Search for the cell housing the specified text and yield its (x, y) center coordinate. 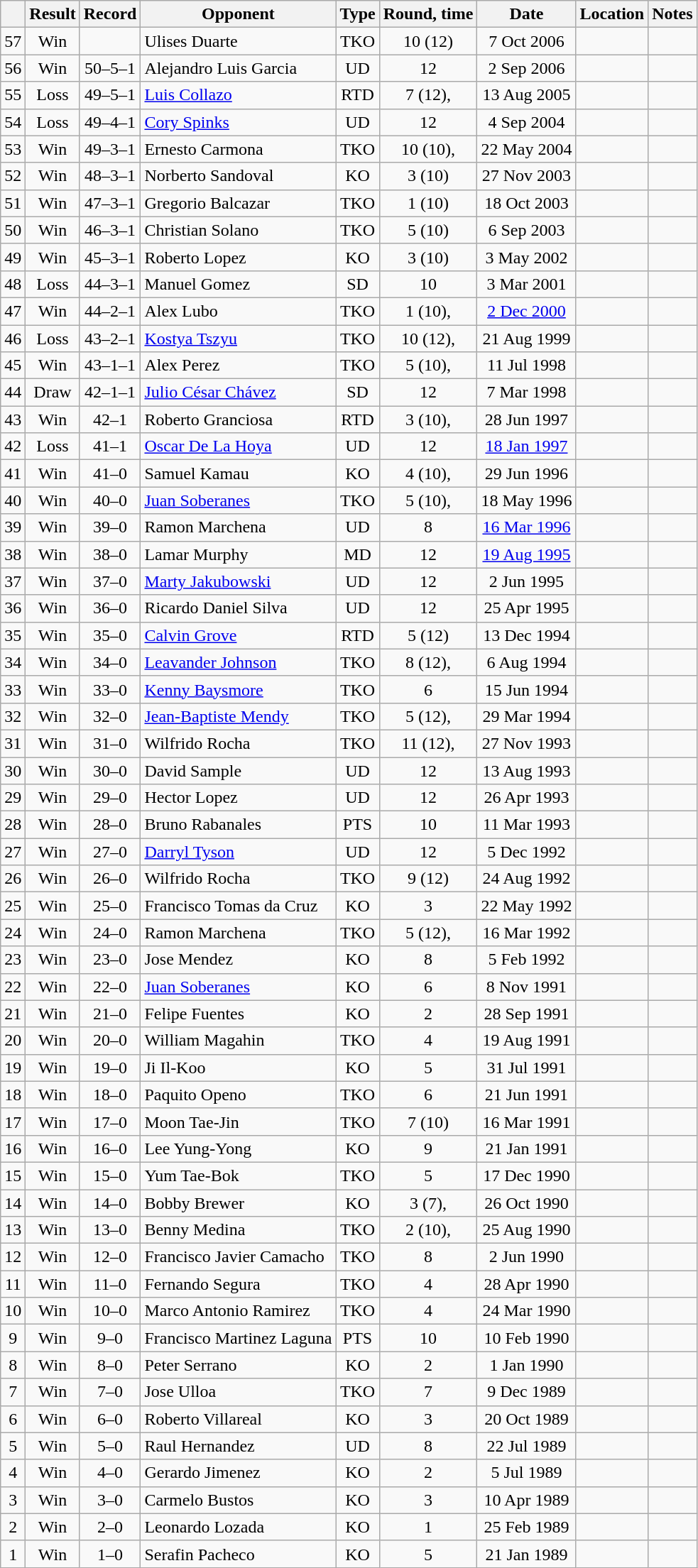
Draw (53, 393)
36 (13, 608)
18 (13, 1095)
Christian Solano (239, 230)
33–0 (110, 689)
4–0 (110, 1473)
1 Jan 1990 (527, 1365)
42–1 (110, 420)
26 Apr 1993 (527, 798)
6 Aug 1994 (527, 662)
Gerardo Jimenez (239, 1473)
41–1 (110, 446)
32 (13, 716)
11–0 (110, 1284)
Francisco Javier Camacho (239, 1257)
18 Oct 2003 (527, 203)
23–0 (110, 960)
39 (13, 527)
44–2–1 (110, 311)
9 Dec 1989 (527, 1392)
2 Jun 1990 (527, 1257)
Roberto Granciosa (239, 420)
MD (358, 554)
16–0 (110, 1148)
52 (13, 176)
14–0 (110, 1203)
29 Mar 1994 (527, 716)
Jose Mendez (239, 960)
Francisco Martinez Laguna (239, 1338)
2–0 (110, 1527)
1–0 (110, 1554)
William Magahin (239, 1041)
24 Aug 1992 (527, 879)
30–0 (110, 770)
6–0 (110, 1419)
28 Sep 1991 (527, 1014)
Marco Antonio Ramirez (239, 1311)
39–0 (110, 527)
David Sample (239, 770)
48 (13, 284)
Felipe Fuentes (239, 1014)
2 (10), (428, 1230)
7–0 (110, 1392)
Gregorio Balcazar (239, 203)
Manuel Gomez (239, 284)
20–0 (110, 1041)
15 (13, 1175)
Kostya Tszyu (239, 339)
5 (10) (428, 230)
19 Aug 1995 (527, 554)
Alex Lubo (239, 311)
11 Mar 1993 (527, 825)
9–0 (110, 1338)
40 (13, 500)
10–0 (110, 1311)
10 (10), (428, 149)
54 (13, 122)
29–0 (110, 798)
Ricardo Daniel Silva (239, 608)
18 May 1996 (527, 500)
Fernando Segura (239, 1284)
20 (13, 1041)
20 Oct 1989 (527, 1419)
27–0 (110, 852)
Julio César Chávez (239, 393)
Bruno Rabanales (239, 825)
Samuel Kamau (239, 473)
3 May 2002 (527, 257)
24 Mar 1990 (527, 1311)
Round, time (428, 14)
11 Jul 1998 (527, 366)
19 Aug 1991 (527, 1041)
2 Jun 1995 (527, 581)
Ernesto Carmona (239, 149)
7 Mar 1998 (527, 393)
34 (13, 662)
22 (13, 987)
47–3–1 (110, 203)
42–1–1 (110, 393)
27 (13, 852)
19–0 (110, 1068)
10 Feb 1990 (527, 1338)
25 Aug 1990 (527, 1230)
8 Nov 1991 (527, 987)
17–0 (110, 1122)
11 (13, 1284)
28 Apr 1990 (527, 1284)
2 Sep 2006 (527, 68)
21 Jan 1989 (527, 1554)
16 Mar 1991 (527, 1122)
Leavander Johnson (239, 662)
Cory Spinks (239, 122)
46 (13, 339)
46–3–1 (110, 230)
Jose Ulloa (239, 1392)
25–0 (110, 906)
37 (13, 581)
13 (13, 1230)
29 (13, 798)
53 (13, 149)
1 (10) (428, 203)
25 (13, 906)
35 (13, 635)
42 (13, 446)
21 Jun 1991 (527, 1095)
17 Dec 1990 (527, 1175)
Oscar De La Hoya (239, 446)
5 Feb 1992 (527, 960)
Norberto Sandoval (239, 176)
5 (12) (428, 635)
Raul Hernandez (239, 1446)
Benny Medina (239, 1230)
Marty Jakubowski (239, 581)
13 Aug 2005 (527, 95)
Moon Tae-Jin (239, 1122)
22 May 2004 (527, 149)
49–4–1 (110, 122)
Date (527, 14)
31 Jul 1991 (527, 1068)
7 (10) (428, 1122)
43–1–1 (110, 366)
19 (13, 1068)
24–0 (110, 933)
41 (13, 473)
Lamar Murphy (239, 554)
Ulises Duarte (239, 41)
56 (13, 68)
31–0 (110, 743)
3 (10), (428, 420)
Hector Lopez (239, 798)
24 (13, 933)
18 Jan 1997 (527, 446)
10 Apr 1989 (527, 1500)
45 (13, 366)
26 (13, 879)
28 Jun 1997 (527, 420)
36–0 (110, 608)
55 (13, 95)
35–0 (110, 635)
40–0 (110, 500)
16 Mar 1992 (527, 933)
22 May 1992 (527, 906)
Lee Yung-Yong (239, 1148)
28–0 (110, 825)
18–0 (110, 1095)
Location (612, 14)
43–2–1 (110, 339)
33 (13, 689)
34–0 (110, 662)
15 Jun 1994 (527, 689)
Calvin Grove (239, 635)
43 (13, 420)
Opponent (239, 14)
Luis Collazo (239, 95)
37–0 (110, 581)
5–0 (110, 1446)
Bobby Brewer (239, 1203)
Roberto Lopez (239, 257)
11 (12), (428, 743)
30 (13, 770)
Record (110, 14)
13–0 (110, 1230)
Notes (672, 14)
38 (13, 554)
10 (12) (428, 41)
17 (13, 1122)
7 Oct 2006 (527, 41)
Francisco Tomas da Cruz (239, 906)
16 Mar 1996 (527, 527)
25 Apr 1995 (527, 608)
25 Feb 1989 (527, 1527)
Jean-Baptiste Mendy (239, 716)
27 Nov 1993 (527, 743)
10 (12), (428, 339)
50 (13, 230)
7 (12), (428, 95)
Type (358, 14)
12–0 (110, 1257)
4 Sep 2004 (527, 122)
2 Dec 2000 (527, 311)
44–3–1 (110, 284)
3 (7), (428, 1203)
29 Jun 1996 (527, 473)
26–0 (110, 879)
3 Mar 2001 (527, 284)
49 (13, 257)
47 (13, 311)
Kenny Baysmore (239, 689)
Serafin Pacheco (239, 1554)
51 (13, 203)
13 Aug 1993 (527, 770)
22–0 (110, 987)
45–3–1 (110, 257)
27 Nov 2003 (527, 176)
49–5–1 (110, 95)
Leonardo Lozada (239, 1527)
6 Sep 2003 (527, 230)
23 (13, 960)
Yum Tae-Bok (239, 1175)
1 (10), (428, 311)
32–0 (110, 716)
28 (13, 825)
Peter Serrano (239, 1365)
26 Oct 1990 (527, 1203)
Result (53, 14)
21–0 (110, 1014)
49–3–1 (110, 149)
16 (13, 1148)
4 (10), (428, 473)
22 Jul 1989 (527, 1446)
5 Dec 1992 (527, 852)
21 (13, 1014)
15–0 (110, 1175)
Carmelo Bustos (239, 1500)
5 Jul 1989 (527, 1473)
Darryl Tyson (239, 852)
57 (13, 41)
38–0 (110, 554)
9 (12) (428, 879)
Paquito Openo (239, 1095)
Alejandro Luis Garcia (239, 68)
14 (13, 1203)
Alex Perez (239, 366)
8 (12), (428, 662)
Roberto Villareal (239, 1419)
21 Jan 1991 (527, 1148)
3–0 (110, 1500)
8–0 (110, 1365)
41–0 (110, 473)
13 Dec 1994 (527, 635)
21 Aug 1999 (527, 339)
48–3–1 (110, 176)
31 (13, 743)
44 (13, 393)
Ji Il-Koo (239, 1068)
50–5–1 (110, 68)
